Identify which cell holds the provided text, then report its (x, y) central coordinate. 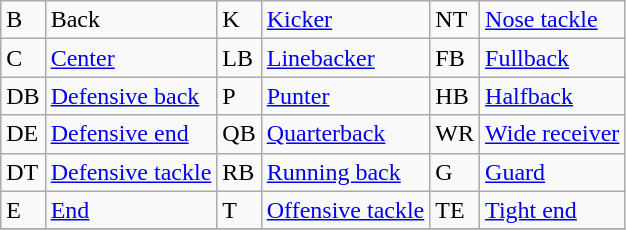
TE (455, 210)
QB (239, 134)
B (23, 20)
Defensive end (131, 134)
End (131, 210)
Running back (346, 172)
Kicker (346, 20)
Halfback (552, 96)
Defensive tackle (131, 172)
FB (455, 58)
Back (131, 20)
Nose tackle (552, 20)
DE (23, 134)
Defensive back (131, 96)
Fullback (552, 58)
Tight end (552, 210)
C (23, 58)
P (239, 96)
Punter (346, 96)
Wide receiver (552, 134)
WR (455, 134)
Center (131, 58)
LB (239, 58)
K (239, 20)
Guard (552, 172)
DT (23, 172)
T (239, 210)
DB (23, 96)
NT (455, 20)
RB (239, 172)
Offensive tackle (346, 210)
HB (455, 96)
Quarterback (346, 134)
G (455, 172)
Linebacker (346, 58)
E (23, 210)
